Output the [X, Y] coordinate of the center of the cell containing the given text.  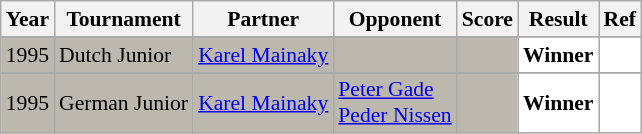
German Junior [124, 102]
Year [28, 19]
Tournament [124, 19]
Opponent [394, 19]
Dutch Junior [124, 55]
Score [488, 19]
Peter Gade Peder Nissen [394, 102]
Ref [620, 19]
Result [558, 19]
Partner [263, 19]
